Find where the given text appears and provide that cell's center as [X, Y] coordinate. 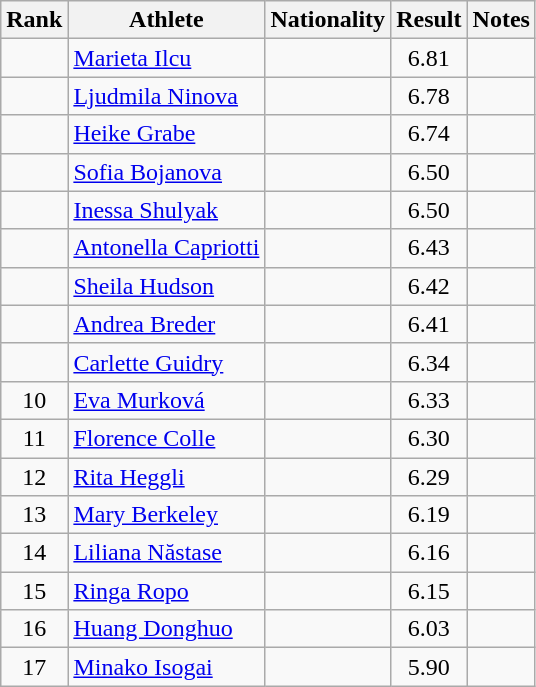
6.74 [429, 134]
Ljudmila Ninova [166, 96]
Heike Grabe [166, 134]
6.19 [429, 515]
6.15 [429, 591]
Florence Colle [166, 438]
Sheila Hudson [166, 286]
6.42 [429, 286]
6.30 [429, 438]
13 [34, 515]
Rank [34, 20]
6.78 [429, 96]
Andrea Breder [166, 324]
17 [34, 667]
Inessa Shulyak [166, 210]
6.03 [429, 629]
14 [34, 553]
Huang Donghuo [166, 629]
6.41 [429, 324]
Result [429, 20]
Athlete [166, 20]
15 [34, 591]
6.34 [429, 362]
Eva Murková [166, 400]
Ringa Ropo [166, 591]
10 [34, 400]
6.33 [429, 400]
Nationality [328, 20]
5.90 [429, 667]
6.81 [429, 58]
11 [34, 438]
Sofia Bojanova [166, 172]
Minako Isogai [166, 667]
Mary Berkeley [166, 515]
Carlette Guidry [166, 362]
Marieta Ilcu [166, 58]
Antonella Capriotti [166, 248]
Liliana Năstase [166, 553]
12 [34, 477]
6.29 [429, 477]
16 [34, 629]
6.16 [429, 553]
6.43 [429, 248]
Rita Heggli [166, 477]
Notes [501, 20]
